Search for the cell housing the specified text and yield its [x, y] center coordinate. 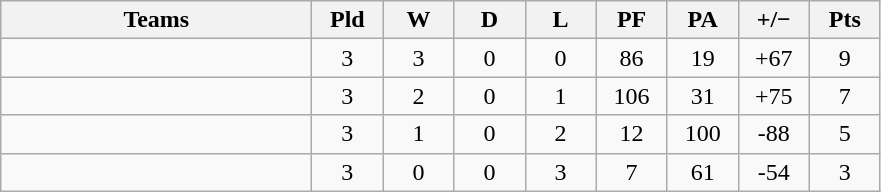
100 [702, 134]
106 [632, 96]
61 [702, 172]
Pts [844, 20]
86 [632, 58]
+/− [774, 20]
PF [632, 20]
+75 [774, 96]
Teams [156, 20]
D [490, 20]
12 [632, 134]
9 [844, 58]
-54 [774, 172]
19 [702, 58]
PA [702, 20]
W [418, 20]
+67 [774, 58]
-88 [774, 134]
5 [844, 134]
Pld [348, 20]
L [560, 20]
31 [702, 96]
